Determine the [x, y] coordinate at the center of the cell enclosing the given text.  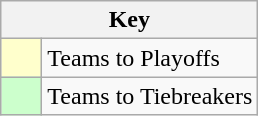
Teams to Playoffs [150, 58]
Key [130, 20]
Teams to Tiebreakers [150, 96]
